Output the [x, y] coordinate of the center of the cell containing the given text.  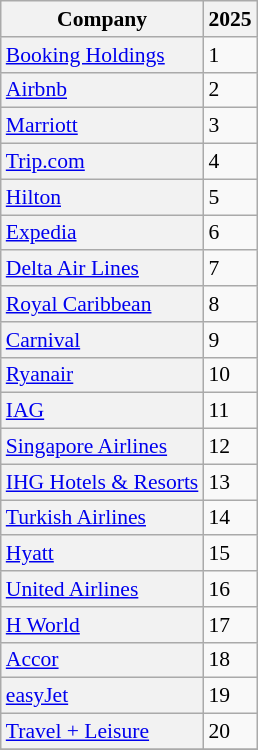
2025 [230, 19]
7 [230, 269]
1 [230, 55]
Royal Caribbean [102, 304]
4 [230, 162]
9 [230, 340]
Marriott [102, 126]
Ryanair [102, 375]
19 [230, 696]
15 [230, 554]
Carnival [102, 340]
H World [102, 625]
10 [230, 375]
5 [230, 197]
12 [230, 447]
Booking Holdings [102, 55]
11 [230, 411]
16 [230, 589]
14 [230, 518]
Company [102, 19]
Expedia [102, 233]
easyJet [102, 696]
Singapore Airlines [102, 447]
IHG Hotels & Resorts [102, 482]
2 [230, 90]
13 [230, 482]
3 [230, 126]
Hilton [102, 197]
Delta Air Lines [102, 269]
20 [230, 732]
Turkish Airlines [102, 518]
Accor [102, 660]
18 [230, 660]
United Airlines [102, 589]
6 [230, 233]
Airbnb [102, 90]
Travel + Leisure [102, 732]
17 [230, 625]
8 [230, 304]
Hyatt [102, 554]
Trip.com [102, 162]
IAG [102, 411]
